Return (X, Y) of the center of cell containing provided text 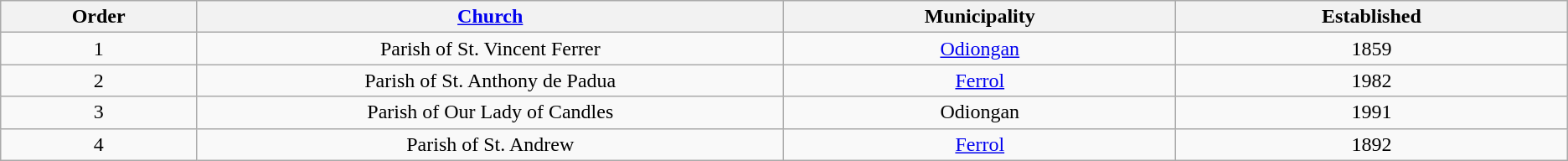
Parish of St. Andrew (491, 144)
1892 (1372, 144)
Established (1372, 17)
1982 (1372, 80)
Order (99, 17)
1991 (1372, 112)
Parish of St. Anthony de Padua (491, 80)
Parish of St. Vincent Ferrer (491, 49)
4 (99, 144)
1 (99, 49)
2 (99, 80)
1859 (1372, 49)
Parish of Our Lady of Candles (491, 112)
Municipality (980, 17)
Church (491, 17)
3 (99, 112)
